Identify which cell holds the provided text, then report its [x, y] central coordinate. 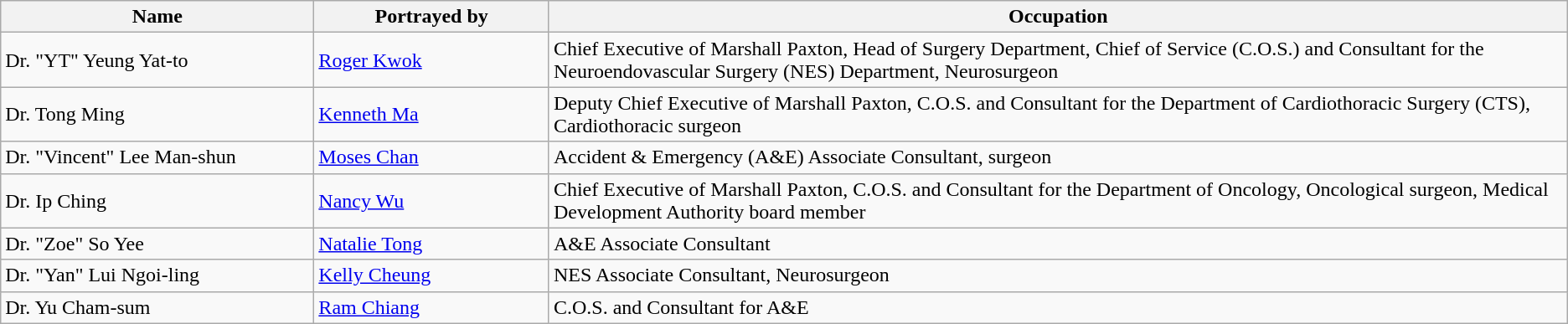
Nancy Wu [432, 201]
Roger Kwok [432, 60]
Dr. "YT" Yeung Yat-to [157, 60]
Dr. "Yan" Lui Ngoi-ling [157, 275]
Dr. Tong Ming [157, 114]
Dr. "Zoe" So Yee [157, 244]
Dr. Yu Cham-sum [157, 307]
Dr. "Vincent" Lee Man-shun [157, 157]
Name [157, 17]
NES Associate Consultant, Neurosurgeon [1058, 275]
Moses Chan [432, 157]
Occupation [1058, 17]
Portrayed by [432, 17]
Dr. Ip Ching [157, 201]
C.O.S. and Consultant for A&E [1058, 307]
Natalie Tong [432, 244]
Kenneth Ma [432, 114]
Ram Chiang [432, 307]
Deputy Chief Executive of Marshall Paxton, C.O.S. and Consultant for the Department of Cardiothoracic Surgery (CTS), Cardiothoracic surgeon [1058, 114]
Kelly Cheung [432, 275]
A&E Associate Consultant [1058, 244]
Accident & Emergency (A&E) Associate Consultant, surgeon [1058, 157]
